Pinpoint the cell where the given text exists, returning its [x, y] midpoint coordinate. 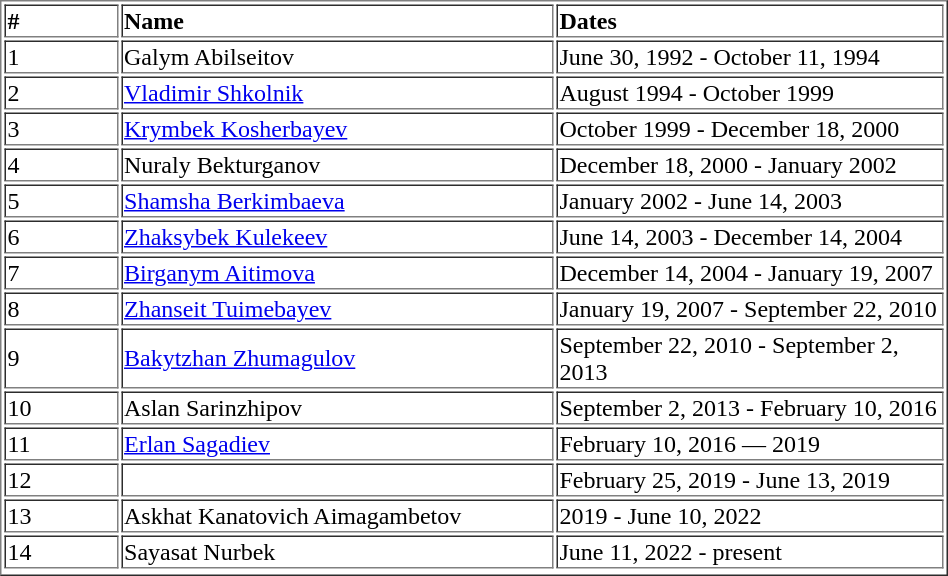
Vladimir Shkolnik [337, 92]
Nuraly Bekturganov [337, 164]
August 1994 - October 1999 [750, 92]
12 [61, 480]
Zhaksybek Kulekeev [337, 236]
9 [61, 358]
Erlan Sagadiev [337, 444]
June 30, 1992 - October 11, 1994 [750, 56]
4 [61, 164]
Galym Abilseitov [337, 56]
June 14, 2003 - December 14, 2004 [750, 236]
Name [337, 20]
1 [61, 56]
December 14, 2004 - January 19, 2007 [750, 272]
Zhanseit Tuimebayev [337, 308]
Krymbek Kosherbayev [337, 128]
8 [61, 308]
June 11, 2022 - present [750, 552]
3 [61, 128]
October 1999 - December 18, 2000 [750, 128]
6 [61, 236]
Askhat Kanatovich Aimagambetov [337, 516]
14 [61, 552]
# [61, 20]
2 [61, 92]
February 10, 2016 — 2019 [750, 444]
10 [61, 408]
Birganym Aitimova [337, 272]
September 2, 2013 - February 10, 2016 [750, 408]
February 25, 2019 - June 13, 2019 [750, 480]
Aslan Sarinzhipov [337, 408]
September 22, 2010 - September 2, 2013 [750, 358]
Sayasat Nurbek [337, 552]
December 18, 2000 - January 2002 [750, 164]
Dates [750, 20]
Bakytzhan Zhumagulov [337, 358]
13 [61, 516]
2019 - June 10, 2022 [750, 516]
11 [61, 444]
Shamsha Berkimbaeva [337, 200]
7 [61, 272]
January 19, 2007 - September 22, 2010 [750, 308]
January 2002 - June 14, 2003 [750, 200]
5 [61, 200]
